Pinpoint the cell where the given text exists, returning its (X, Y) midpoint coordinate. 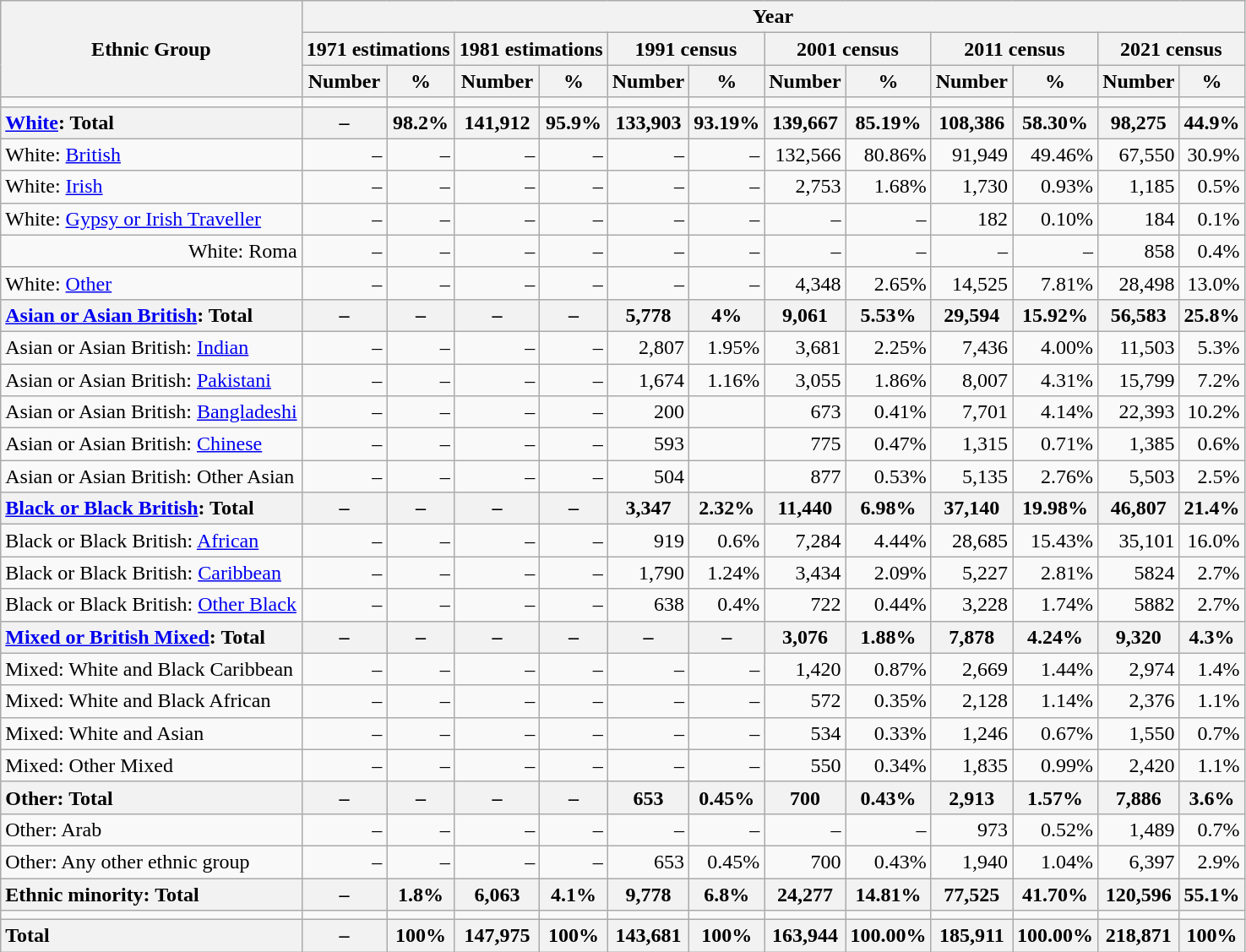
0.41% (889, 412)
2,128 (971, 701)
White: Other (151, 283)
6.8% (726, 895)
2,807 (648, 347)
15.43% (1056, 541)
0.93% (1056, 187)
4% (726, 315)
1.74% (1056, 605)
2.32% (726, 509)
1,835 (971, 765)
877 (805, 476)
504 (648, 476)
28,498 (1139, 283)
White: Roma (151, 251)
Mixed: Other Mixed (151, 765)
Asian or Asian British: Pakistani (151, 379)
White: Irish (151, 187)
0.44% (889, 605)
44.9% (1211, 122)
1981 estimations (531, 49)
21.4% (1211, 509)
Other: Total (151, 797)
3,055 (805, 379)
139,667 (805, 122)
1.16% (726, 379)
Ethnic minority: Total (151, 895)
Mixed: White and Black Caribbean (151, 669)
4.1% (574, 895)
4.14% (1056, 412)
4.44% (889, 541)
858 (1139, 251)
3,347 (648, 509)
14,525 (971, 283)
30.9% (1211, 155)
2011 census (1014, 49)
4.24% (1056, 637)
722 (805, 605)
4.00% (1056, 347)
534 (805, 733)
1.14% (1056, 701)
Black or Black British: Caribbean (151, 573)
1.04% (1056, 862)
3,076 (805, 637)
25.8% (1211, 315)
1,385 (1139, 444)
1.88% (889, 637)
638 (648, 605)
37,140 (971, 509)
1,940 (971, 862)
141,912 (497, 122)
1.68% (889, 187)
91,949 (971, 155)
93.19% (726, 122)
184 (1139, 219)
3.6% (1211, 797)
9,320 (1139, 637)
6,397 (1139, 862)
5.3% (1211, 347)
7,701 (971, 412)
0.52% (1056, 830)
Asian or Asian British: Bangladeshi (151, 412)
2.25% (889, 347)
1,185 (1139, 187)
6.98% (889, 509)
41.70% (1056, 895)
200 (648, 412)
163,944 (805, 936)
24,277 (805, 895)
4.31% (1056, 379)
775 (805, 444)
Mixed or British Mixed: Total (151, 637)
0.71% (1056, 444)
11,503 (1139, 347)
143,681 (648, 936)
2.5% (1211, 476)
2.65% (889, 283)
2001 census (848, 49)
2,753 (805, 187)
Ethnic Group (151, 49)
108,386 (971, 122)
56,583 (1139, 315)
185,911 (971, 936)
98,275 (1139, 122)
35,101 (1139, 541)
7,284 (805, 541)
Asian or Asian British: Indian (151, 347)
0.35% (889, 701)
85.19% (889, 122)
5,227 (971, 573)
7,878 (971, 637)
2.76% (1056, 476)
15,799 (1139, 379)
7,886 (1139, 797)
White: Gypsy or Irish Traveller (151, 219)
10.2% (1211, 412)
2,420 (1139, 765)
Asian or Asian British: Total (151, 315)
11,440 (805, 509)
98.2% (421, 122)
80.86% (889, 155)
95.9% (574, 122)
9,061 (805, 315)
13.0% (1211, 283)
67,550 (1139, 155)
9,778 (648, 895)
1.4% (1211, 669)
593 (648, 444)
550 (805, 765)
2.81% (1056, 573)
55.1% (1211, 895)
49.46% (1056, 155)
Mixed: White and Asian (151, 733)
673 (805, 412)
7,436 (971, 347)
0.5% (1211, 187)
133,903 (648, 122)
572 (805, 701)
5882 (1139, 605)
15.92% (1056, 315)
973 (971, 830)
8,007 (971, 379)
1,790 (648, 573)
Other: Arab (151, 830)
19.98% (1056, 509)
77,525 (971, 895)
2.09% (889, 573)
0.87% (889, 669)
1,246 (971, 733)
1.95% (726, 347)
5,503 (1139, 476)
1.8% (421, 895)
16.0% (1211, 541)
1,420 (805, 669)
5.53% (889, 315)
3,434 (805, 573)
3,681 (805, 347)
Mixed: White and Black African (151, 701)
2021 census (1171, 49)
5,135 (971, 476)
2.9% (1211, 862)
147,975 (497, 936)
0.10% (1056, 219)
0.34% (889, 765)
7.81% (1056, 283)
1.24% (726, 573)
Other: Any other ethnic group (151, 862)
Black or Black British: Total (151, 509)
28,685 (971, 541)
Asian or Asian British: Chinese (151, 444)
1971 estimations (378, 49)
14.81% (889, 895)
Black or Black British: Other Black (151, 605)
White: Total (151, 122)
919 (648, 541)
0.53% (889, 476)
White: British (151, 155)
5824 (1139, 573)
2,974 (1139, 669)
132,566 (805, 155)
58.30% (1056, 122)
1.44% (1056, 669)
0.1% (1211, 219)
7.2% (1211, 379)
1.57% (1056, 797)
Year (773, 17)
0.33% (889, 733)
1.86% (889, 379)
1,730 (971, 187)
46,807 (1139, 509)
29,594 (971, 315)
0.47% (889, 444)
0.67% (1056, 733)
1,489 (1139, 830)
22,393 (1139, 412)
182 (971, 219)
Asian or Asian British: Other Asian (151, 476)
0.99% (1056, 765)
2,376 (1139, 701)
120,596 (1139, 895)
1,550 (1139, 733)
3,228 (971, 605)
2,913 (971, 797)
Black or Black British: African (151, 541)
4,348 (805, 283)
Total (151, 936)
6,063 (497, 895)
4.3% (1211, 637)
5,778 (648, 315)
1991 census (686, 49)
2,669 (971, 669)
1,315 (971, 444)
218,871 (1139, 936)
1,674 (648, 379)
